Identify which cell holds the provided text, then report its (x, y) central coordinate. 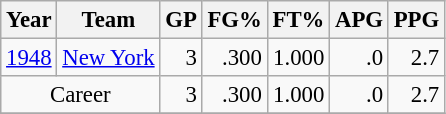
Career (80, 95)
Team (108, 20)
PPG (416, 20)
FG% (234, 20)
Year (29, 20)
GP (181, 20)
1948 (29, 58)
New York (108, 58)
APG (360, 20)
FT% (298, 20)
